Determine the [X, Y] coordinate at the center of the cell enclosing the given text.  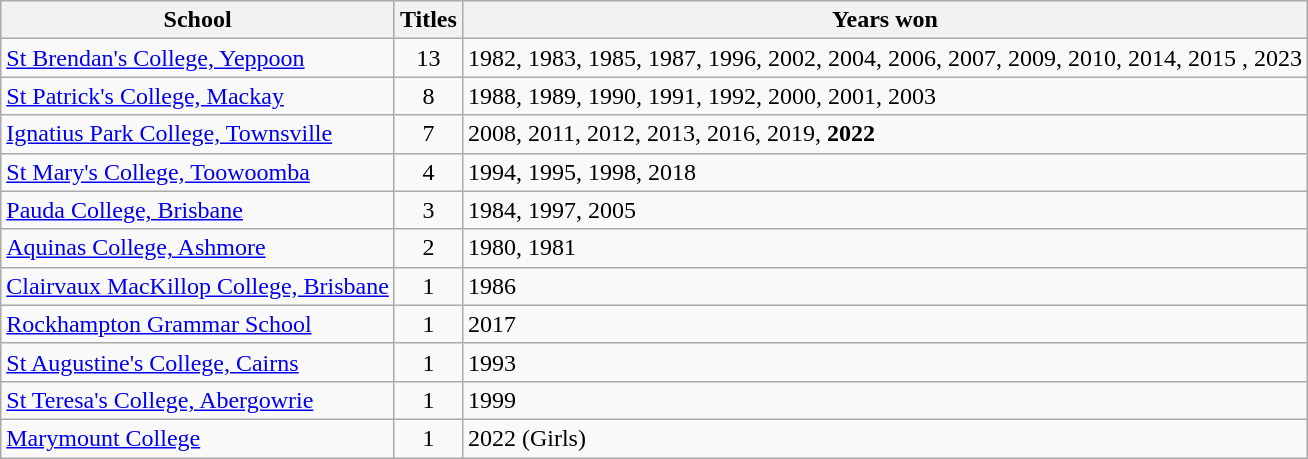
Pauda College, Brisbane [198, 210]
4 [428, 172]
1993 [884, 362]
St Brendan's College, Yeppoon [198, 58]
Ignatius Park College, Townsville [198, 134]
1988, 1989, 1990, 1991, 1992, 2000, 2001, 2003 [884, 96]
Titles [428, 20]
2008, 2011, 2012, 2013, 2016, 2019, 2022 [884, 134]
Marymount College [198, 438]
1999 [884, 400]
St Augustine's College, Cairns [198, 362]
8 [428, 96]
Rockhampton Grammar School [198, 324]
2 [428, 248]
2017 [884, 324]
St Patrick's College, Mackay [198, 96]
School [198, 20]
1984, 1997, 2005 [884, 210]
Clairvaux MacKillop College, Brisbane [198, 286]
2022 (Girls) [884, 438]
Years won [884, 20]
1994, 1995, 1998, 2018 [884, 172]
3 [428, 210]
St Mary's College, Toowoomba [198, 172]
St Teresa's College, Abergowrie [198, 400]
Aquinas College, Ashmore [198, 248]
7 [428, 134]
1982, 1983, 1985, 1987, 1996, 2002, 2004, 2006, 2007, 2009, 2010, 2014, 2015 , 2023 [884, 58]
1980, 1981 [884, 248]
13 [428, 58]
1986 [884, 286]
